Provide the (x, y) coordinate of the cell's center where the given text is located.  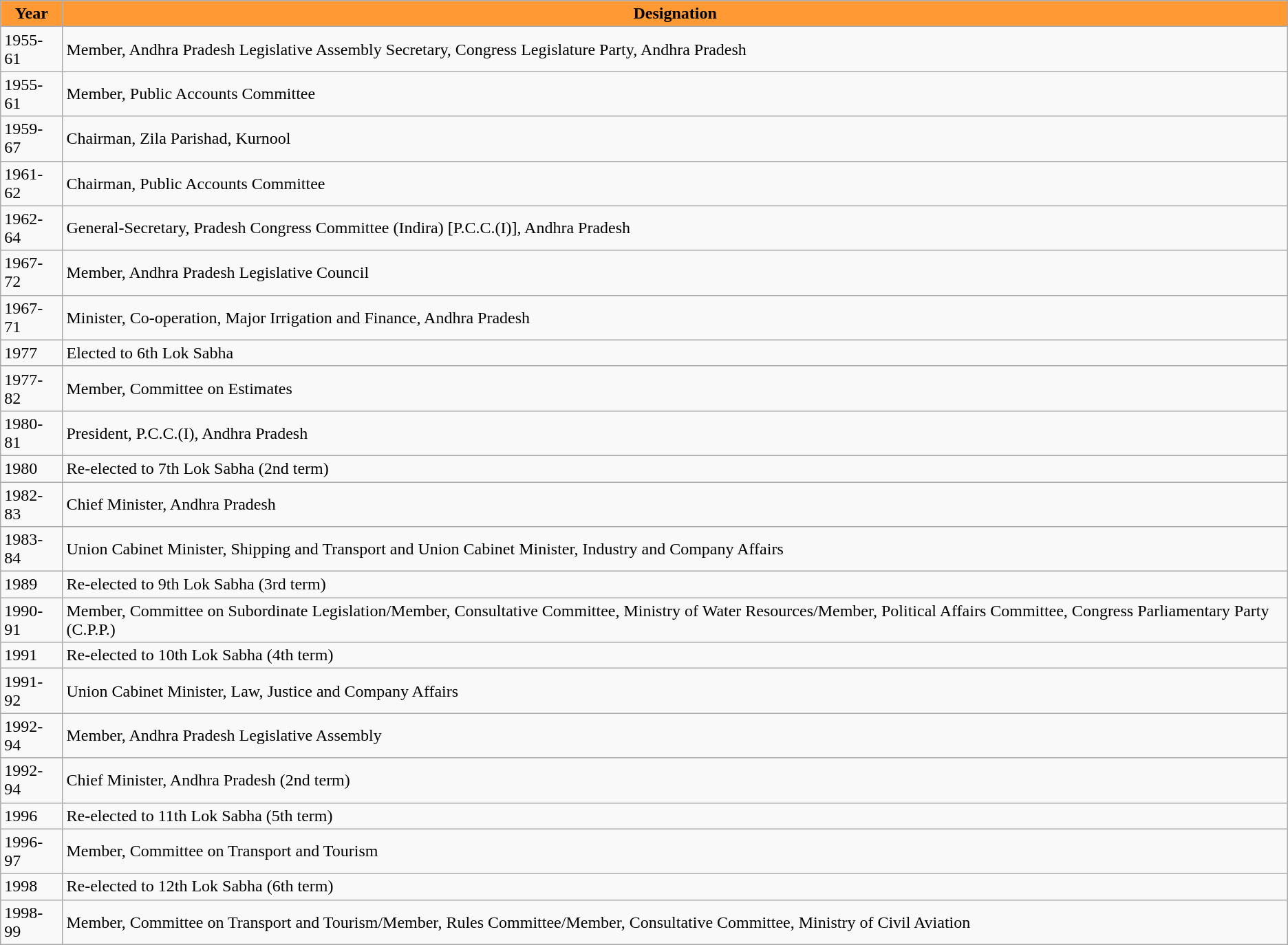
Member, Committee on Transport and Tourism (675, 851)
1990-91 (32, 620)
Chairman, Public Accounts Committee (675, 183)
Re-elected to 9th Lok Sabha (3rd term) (675, 585)
Designation (675, 14)
1962-64 (32, 228)
1959-67 (32, 139)
General-Secretary, Pradesh Congress Committee (Indira) [P.C.C.(I)], Andhra Pradesh (675, 228)
1980-81 (32, 433)
Re-elected to 10th Lok Sabha (4th term) (675, 655)
1998-99 (32, 922)
Re-elected to 11th Lok Sabha (5th term) (675, 816)
Member, Andhra Pradesh Legislative Assembly Secretary, Congress Legislature Party, Andhra Pradesh (675, 50)
Minister, Co-operation, Major Irrigation and Finance, Andhra Pradesh (675, 318)
1996 (32, 816)
President, P.C.C.(I), Andhra Pradesh (675, 433)
Union Cabinet Minister, Shipping and Transport and Union Cabinet Minister, Industry and Company Affairs (675, 549)
1977-82 (32, 388)
Member, Andhra Pradesh Legislative Assembly (675, 736)
1967-72 (32, 272)
1982-83 (32, 503)
Re-elected to 12th Lok Sabha (6th term) (675, 887)
1961-62 (32, 183)
1983-84 (32, 549)
Elected to 6th Lok Sabha (675, 353)
Member, Committee on Estimates (675, 388)
Year (32, 14)
1967-71 (32, 318)
Chief Minister, Andhra Pradesh (2nd term) (675, 780)
Member, Committee on Transport and Tourism/Member, Rules Committee/Member, Consultative Committee, Ministry of Civil Aviation (675, 922)
Member, Andhra Pradesh Legislative Council (675, 272)
1991-92 (32, 691)
Chairman, Zila Parishad, Kurnool (675, 139)
1998 (32, 887)
Re-elected to 7th Lok Sabha (2nd term) (675, 468)
1991 (32, 655)
1977 (32, 353)
1980 (32, 468)
Chief Minister, Andhra Pradesh (675, 503)
1989 (32, 585)
Union Cabinet Minister, Law, Justice and Company Affairs (675, 691)
1996-97 (32, 851)
Member, Public Accounts Committee (675, 94)
